Return (x, y) of the center of cell containing provided text 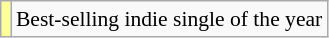
Best-selling indie single of the year (169, 19)
